Determine the [X, Y] coordinate at the center of the cell enclosing the given text.  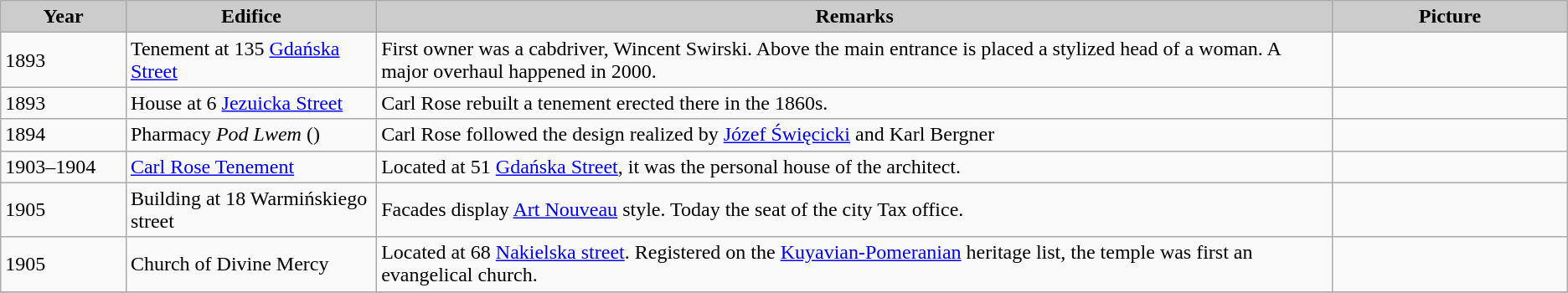
House at 6 Jezuicka Street [251, 103]
Carl Rose followed the design realized by Józef Święcicki and Karl Bergner [854, 135]
Year [64, 17]
Building at 18 Warmińskiego street [251, 209]
Picture [1451, 17]
1894 [64, 135]
Pharmacy Pod Lwem () [251, 135]
Located at 68 Nakielska street. Registered on the Kuyavian-Pomeranian heritage list, the temple was first an evangelical church. [854, 265]
First owner was a cabdriver, Wincent Swirski. Above the main entrance is placed a stylized head of a woman. A major overhaul happened in 2000. [854, 60]
Carl Rose Tenement [251, 167]
Church of Divine Mercy [251, 265]
1903–1904 [64, 167]
Tenement at 135 Gdańska Street [251, 60]
Remarks [854, 17]
Located at 51 Gdańska Street, it was the personal house of the architect. [854, 167]
Facades display Art Nouveau style. Today the seat of the city Tax office. [854, 209]
Carl Rose rebuilt a tenement erected there in the 1860s. [854, 103]
Edifice [251, 17]
